Determine the [x, y] coordinate at the center of the cell enclosing the given text.  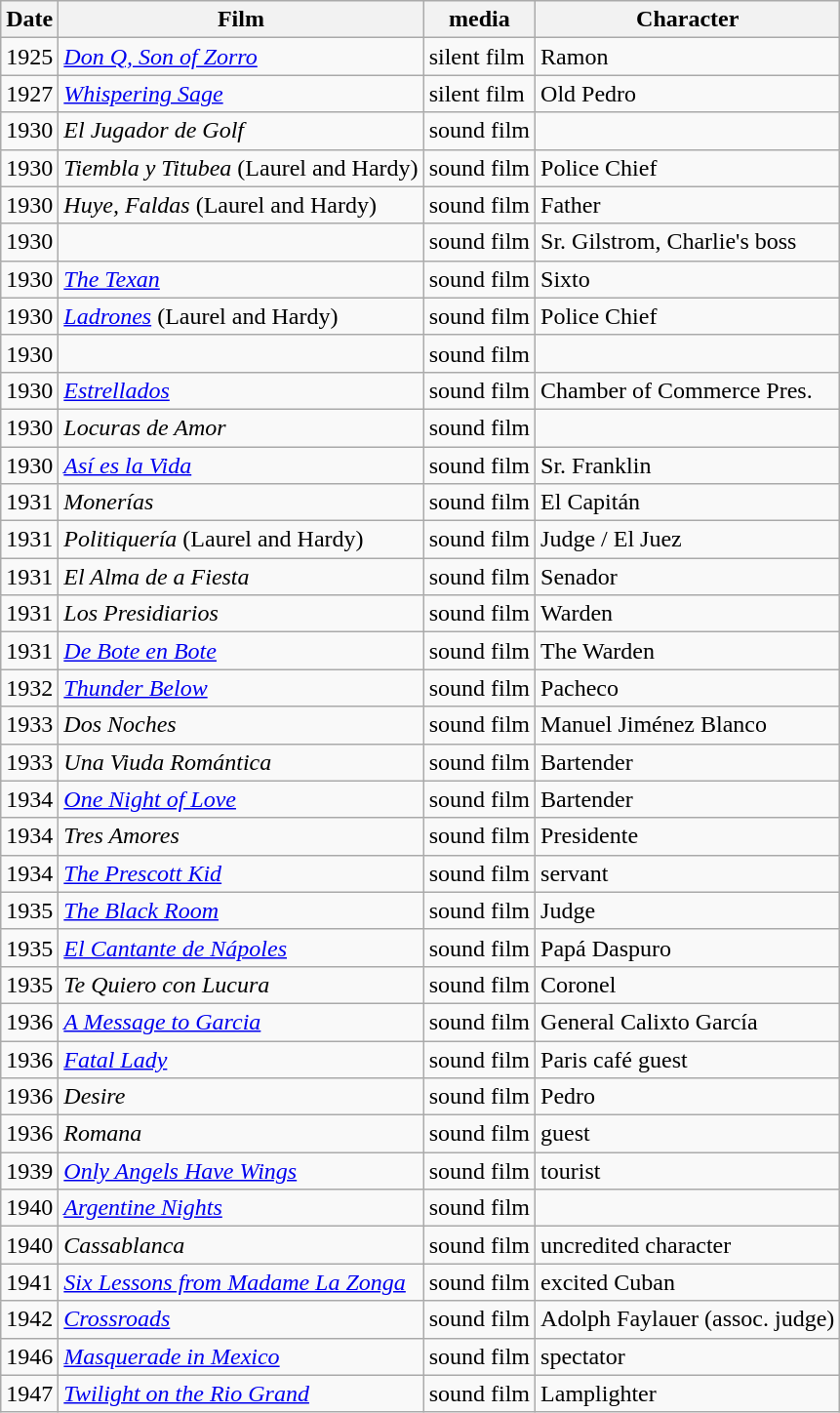
El Alma de a Fiesta [241, 577]
Don Q, Son of Zorro [241, 57]
Six Lessons from Madame La Zonga [241, 1282]
Cassablanca [241, 1245]
1925 [29, 57]
guest [688, 1134]
Una Viuda Romántica [241, 762]
Así es la Vida [241, 465]
Presidente [688, 836]
Romana [241, 1134]
Huye, Faldas (Laurel and Hardy) [241, 205]
tourist [688, 1171]
Twilight on the Rio Grand [241, 1393]
Lamplighter [688, 1393]
Date [29, 20]
Crossroads [241, 1319]
1941 [29, 1282]
Film [241, 20]
Warden [688, 614]
El Jugador de Golf [241, 131]
El Cantante de Nápoles [241, 948]
The Black Room [241, 910]
One Night of Love [241, 799]
Pacheco [688, 688]
De Bote en Bote [241, 651]
media [479, 20]
Paris café guest [688, 1059]
Father [688, 205]
Only Angels Have Wings [241, 1171]
The Warden [688, 651]
1947 [29, 1393]
The Prescott Kid [241, 873]
Politiquería (Laurel and Hardy) [241, 540]
1946 [29, 1356]
Pedro [688, 1097]
Adolph Faylauer (assoc. judge) [688, 1319]
Manuel Jiménez Blanco [688, 725]
Sixto [688, 279]
Tiembla y Titubea (Laurel and Hardy) [241, 168]
Los Presidiarios [241, 614]
A Message to Garcia [241, 1022]
Senador [688, 577]
1932 [29, 688]
Argentine Nights [241, 1208]
Fatal Lady [241, 1059]
Old Pedro [688, 94]
Ramon [688, 57]
Tres Amores [241, 836]
excited Cuban [688, 1282]
Monerías [241, 503]
Masquerade in Mexico [241, 1356]
Papá Daspuro [688, 948]
El Capitán [688, 503]
spectator [688, 1356]
The Texan [241, 279]
Te Quiero con Lucura [241, 985]
Chamber of Commerce Pres. [688, 390]
Sr. Gilstrom, Charlie's boss [688, 242]
uncredited character [688, 1245]
Desire [241, 1097]
Character [688, 20]
servant [688, 873]
Dos Noches [241, 725]
1927 [29, 94]
Judge [688, 910]
Locuras de Amor [241, 427]
1942 [29, 1319]
Thunder Below [241, 688]
Sr. Franklin [688, 465]
Ladrones (Laurel and Hardy) [241, 316]
Estrellados [241, 390]
Whispering Sage [241, 94]
1939 [29, 1171]
Judge / El Juez [688, 540]
Coronel [688, 985]
General Calixto García [688, 1022]
